Provide the [x, y] coordinate of the cell's center where the given text is located.  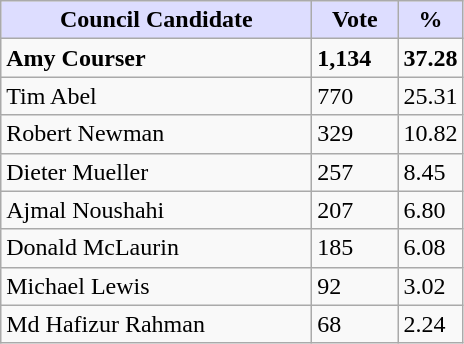
68 [355, 324]
37.28 [430, 58]
Donald McLaurin [156, 248]
2.24 [430, 324]
6.80 [430, 210]
6.08 [430, 248]
8.45 [430, 172]
Michael Lewis [156, 286]
Amy Courser [156, 58]
25.31 [430, 96]
Dieter Mueller [156, 172]
92 [355, 286]
Tim Abel [156, 96]
1,134 [355, 58]
257 [355, 172]
Robert Newman [156, 134]
Md Hafizur Rahman [156, 324]
185 [355, 248]
10.82 [430, 134]
Ajmal Noushahi [156, 210]
3.02 [430, 286]
% [430, 20]
Vote [355, 20]
329 [355, 134]
770 [355, 96]
207 [355, 210]
Council Candidate [156, 20]
